Extract the (x, y) coordinate from the center of the cell holding the provided text.  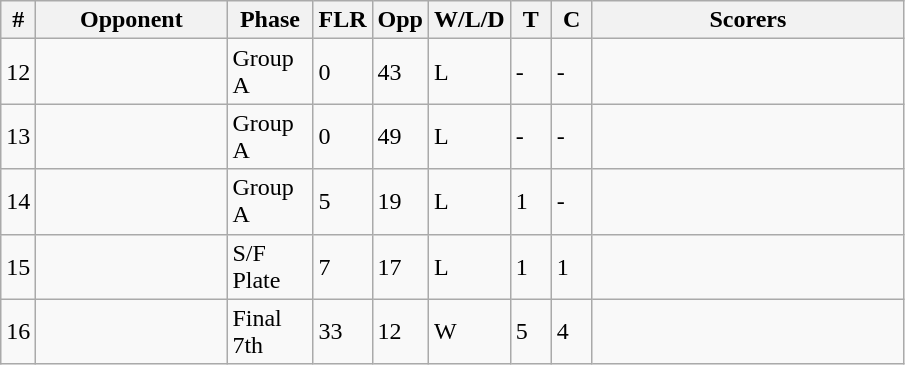
S/F Plate (270, 266)
7 (342, 266)
4 (572, 332)
49 (400, 136)
19 (400, 202)
T (530, 20)
Opp (400, 20)
Opponent (132, 20)
Phase (270, 20)
15 (18, 266)
14 (18, 202)
13 (18, 136)
17 (400, 266)
# (18, 20)
16 (18, 332)
33 (342, 332)
W/L/D (469, 20)
W (469, 332)
FLR (342, 20)
C (572, 20)
Final 7th (270, 332)
Scorers (748, 20)
43 (400, 72)
